Pinpoint the cell where the given text exists, returning its (x, y) midpoint coordinate. 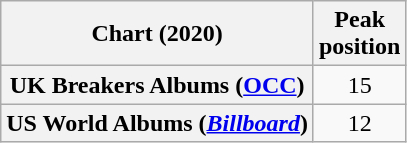
Chart (2020) (158, 34)
US World Albums (Billboard) (158, 123)
UK Breakers Albums (OCC) (158, 85)
12 (359, 123)
Peakposition (359, 34)
15 (359, 85)
